Pinpoint the cell where the given text exists, returning its [X, Y] midpoint coordinate. 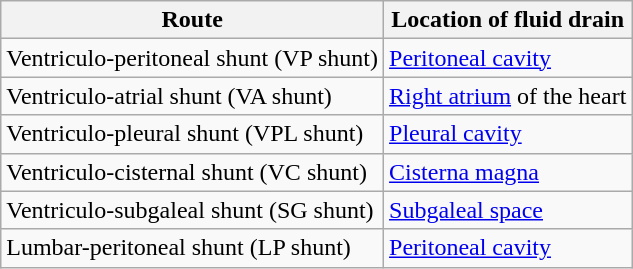
Ventriculo-pleural shunt (VPL shunt) [192, 134]
Pleural cavity [508, 134]
Lumbar-peritoneal shunt (LP shunt) [192, 248]
Location of fluid drain [508, 20]
Subgaleal space [508, 210]
Ventriculo-subgaleal shunt (SG shunt) [192, 210]
Ventriculo-peritoneal shunt (VP shunt) [192, 58]
Route [192, 20]
Ventriculo-atrial shunt (VA shunt) [192, 96]
Ventriculo-cisternal shunt (VC shunt) [192, 172]
Cisterna magna [508, 172]
Right atrium of the heart [508, 96]
